Search for the cell housing the specified text and yield its (x, y) center coordinate. 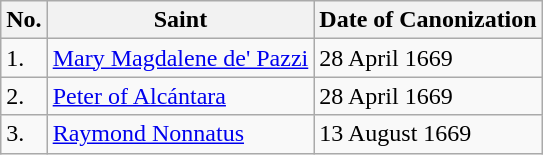
13 August 1669 (428, 134)
Mary Magdalene de' Pazzi (180, 58)
Peter of Alcántara (180, 96)
1. (24, 58)
2. (24, 96)
Date of Canonization (428, 20)
Raymond Nonnatus (180, 134)
Saint (180, 20)
No. (24, 20)
3. (24, 134)
